Search for the cell housing the specified text and yield its [x, y] center coordinate. 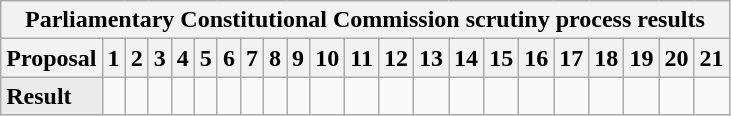
6 [228, 58]
1 [114, 58]
4 [182, 58]
Parliamentary Constitutional Commission scrutiny process results [365, 20]
20 [676, 58]
10 [328, 58]
18 [606, 58]
5 [206, 58]
11 [362, 58]
13 [430, 58]
17 [572, 58]
8 [274, 58]
9 [298, 58]
7 [252, 58]
3 [160, 58]
Proposal [52, 58]
21 [712, 58]
19 [642, 58]
12 [396, 58]
16 [536, 58]
14 [466, 58]
15 [502, 58]
Result [52, 96]
2 [136, 58]
